Return (X, Y) of the center of cell containing provided text 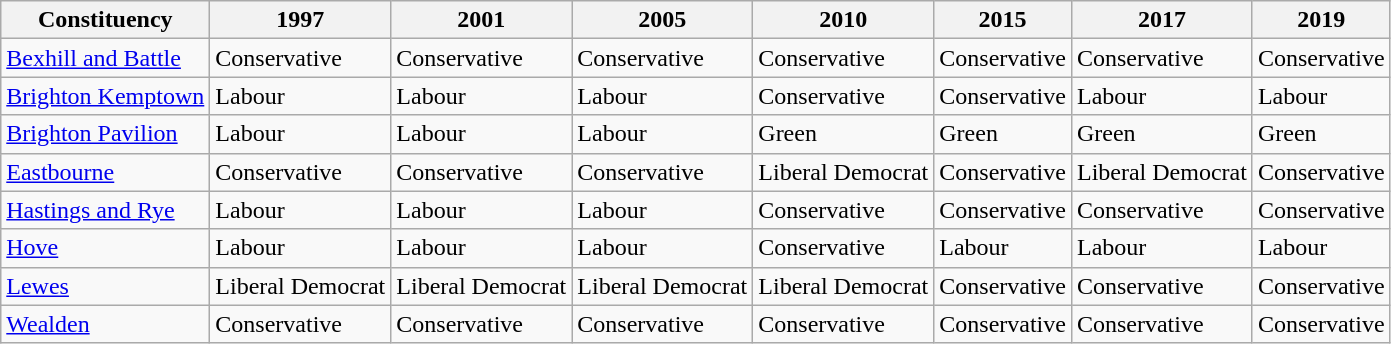
2005 (662, 20)
2017 (1162, 20)
Hastings and Rye (106, 210)
Wealden (106, 324)
Brighton Kemptown (106, 96)
2019 (1321, 20)
Hove (106, 248)
1997 (300, 20)
Brighton Pavilion (106, 134)
Bexhill and Battle (106, 58)
2010 (844, 20)
Eastbourne (106, 172)
2001 (482, 20)
2015 (1003, 20)
Lewes (106, 286)
Constituency (106, 20)
